Scan for the cell matching the given text and deliver its (X, Y) coordinate at center. 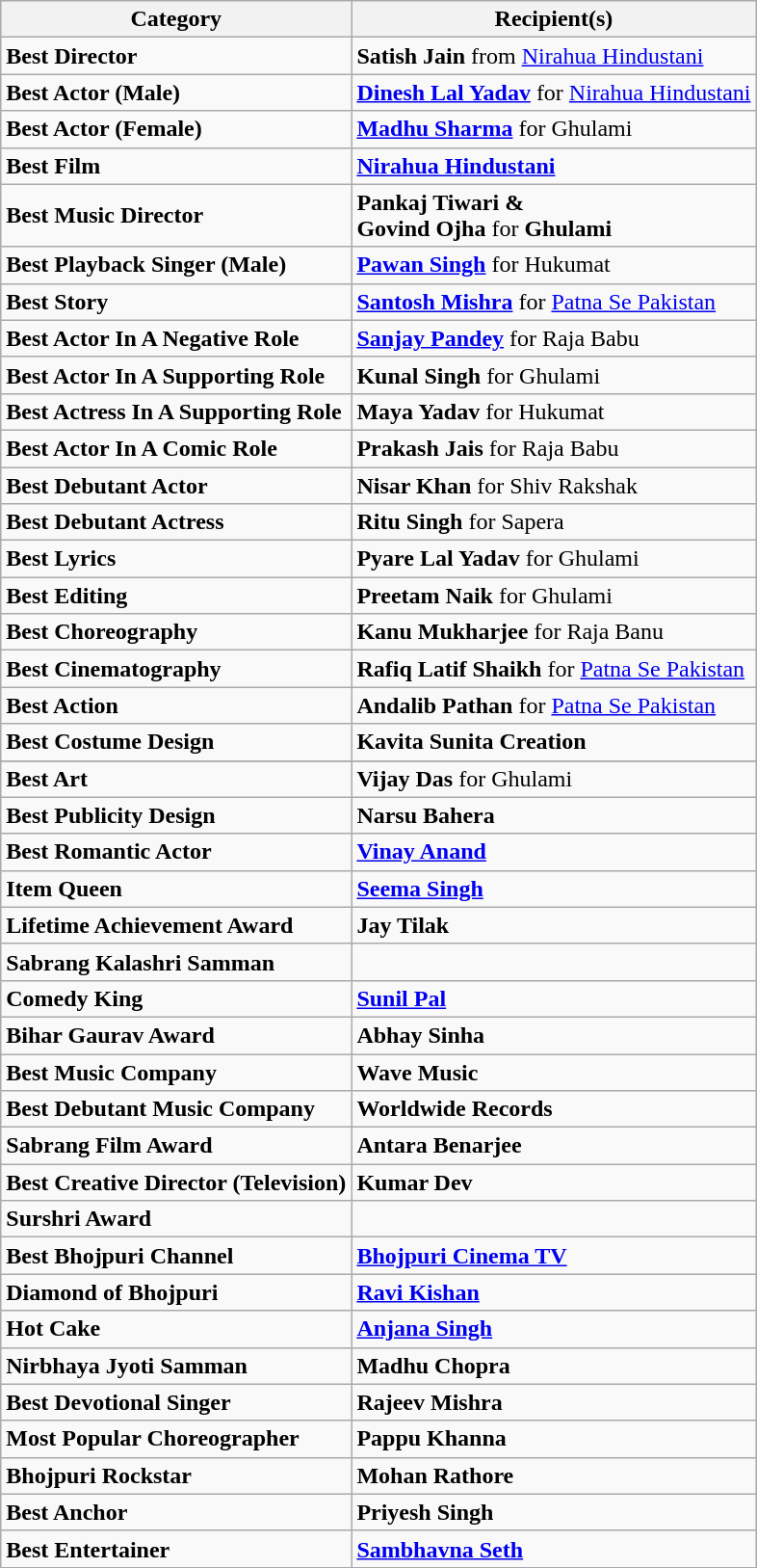
Ritu Singh for Sapera (554, 522)
Priyesh Singh (554, 1512)
Vinay Anand (554, 852)
Best Cinematography (176, 669)
Santosh Mishra for Patna Se Pakistan (554, 302)
Most Popular Choreographer (176, 1439)
Surshri Award (176, 1219)
Rajeev Mishra (554, 1402)
Sabrang Film Award (176, 1146)
Lifetime Achievement Award (176, 925)
Nirbhaya Jyoti Samman (176, 1366)
Best Anchor (176, 1512)
Best Actor In A Supporting Role (176, 375)
Best Lyrics (176, 559)
Best Actor (Female) (176, 129)
Best Debutant Actress (176, 522)
Narsu Bahera (554, 815)
Hot Cake (176, 1329)
Kumar Dev (554, 1183)
Diamond of Bhojpuri (176, 1292)
Best Devotional Singer (176, 1402)
Antara Benarjee (554, 1146)
Category (176, 19)
Best Bhojpuri Channel (176, 1256)
Kanu Mukharjee for Raja Banu (554, 632)
Worldwide Records (554, 1109)
Best Romantic Actor (176, 852)
Prakash Jais for Raja Babu (554, 448)
Best Creative Director (Television) (176, 1183)
Wave Music (554, 1073)
Kavita Sunita Creation (554, 742)
Vijay Das for Ghulami (554, 779)
Sanjay Pandey for Raja Babu (554, 338)
Best Actress In A Supporting Role (176, 412)
Best Music Director (176, 216)
Nisar Khan for Shiv Rakshak (554, 485)
Best Art (176, 779)
Comedy King (176, 998)
Bihar Gaurav Award (176, 1035)
Best Action (176, 705)
Preetam Naik for Ghulami (554, 596)
Andalib Pathan for Patna Se Pakistan (554, 705)
Best Debutant Music Company (176, 1109)
Mohan Rathore (554, 1475)
Ravi Kishan (554, 1292)
Bhojpuri Cinema TV (554, 1256)
Best Entertainer (176, 1549)
Nirahua Hindustani (554, 166)
Abhay Sinha (554, 1035)
Anjana Singh (554, 1329)
Maya Yadav for Hukumat (554, 412)
Sambhavna Seth (554, 1549)
Best Film (176, 166)
Best Publicity Design (176, 815)
Best Debutant Actor (176, 485)
Seema Singh (554, 889)
Best Actor In A Comic Role (176, 448)
Best Editing (176, 596)
Best Playback Singer (Male) (176, 265)
Best Choreography (176, 632)
Bhojpuri Rockstar (176, 1475)
Madhu Chopra (554, 1366)
Best Story (176, 302)
Pankaj Tiwari &Govind Ojha for Ghulami (554, 216)
Recipient(s) (554, 19)
Rafiq Latif Shaikh for Patna Se Pakistan (554, 669)
Pawan Singh for Hukumat (554, 265)
Best Actor (Male) (176, 93)
Best Director (176, 56)
Best Music Company (176, 1073)
Dinesh Lal Yadav for Nirahua Hindustani (554, 93)
Pappu Khanna (554, 1439)
Jay Tilak (554, 925)
Sabrang Kalashri Samman (176, 962)
Item Queen (176, 889)
Best Costume Design (176, 742)
Satish Jain from Nirahua Hindustani (554, 56)
Madhu Sharma for Ghulami (554, 129)
Best Actor In A Negative Role (176, 338)
Pyare Lal Yadav for Ghulami (554, 559)
Kunal Singh for Ghulami (554, 375)
Sunil Pal (554, 998)
